Scan for the cell matching the given text and deliver its [X, Y] coordinate at center. 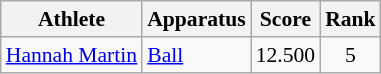
Hannah Martin [72, 55]
Ball [196, 55]
5 [350, 55]
12.500 [286, 55]
Athlete [72, 19]
Score [286, 19]
Apparatus [196, 19]
Rank [350, 19]
